Capture the cell that displays the provided text and extract its (x, y) central coordinate. 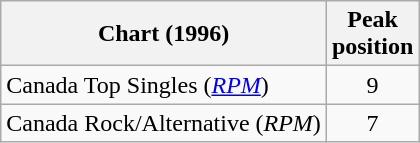
Chart (1996) (164, 34)
Canada Rock/Alternative (RPM) (164, 123)
7 (372, 123)
Peakposition (372, 34)
Canada Top Singles (RPM) (164, 85)
9 (372, 85)
